Identify which cell holds the provided text, then report its (x, y) central coordinate. 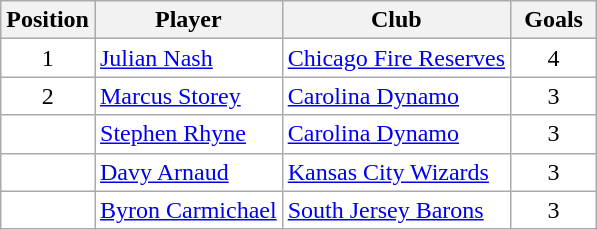
Goals (554, 20)
4 (554, 58)
Kansas City Wizards (396, 172)
Stephen Rhyne (188, 134)
Club (396, 20)
Byron Carmichael (188, 210)
Position (48, 20)
1 (48, 58)
Julian Nash (188, 58)
Davy Arnaud (188, 172)
Player (188, 20)
Marcus Storey (188, 96)
2 (48, 96)
Chicago Fire Reserves (396, 58)
South Jersey Barons (396, 210)
